Return [x, y] of the center of cell containing provided text 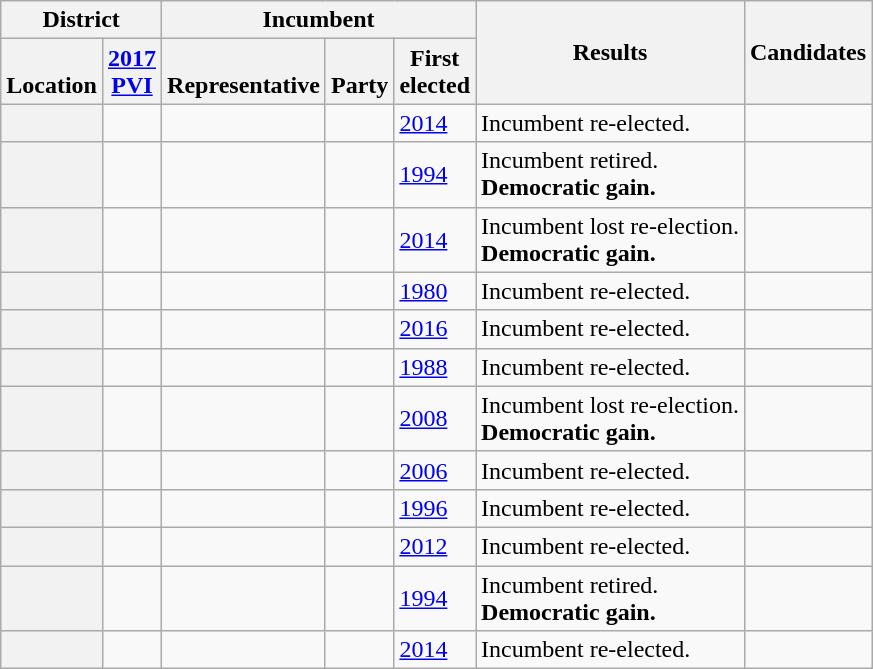
1988 [435, 367]
Incumbent [319, 20]
1996 [435, 508]
Firstelected [435, 72]
Location [52, 72]
Party [359, 72]
2008 [435, 418]
Candidates [808, 52]
District [82, 20]
2006 [435, 470]
2012 [435, 546]
Representative [244, 72]
2016 [435, 329]
2017PVI [132, 72]
Results [610, 52]
1980 [435, 291]
